Pinpoint the cell where the given text exists, returning its (X, Y) midpoint coordinate. 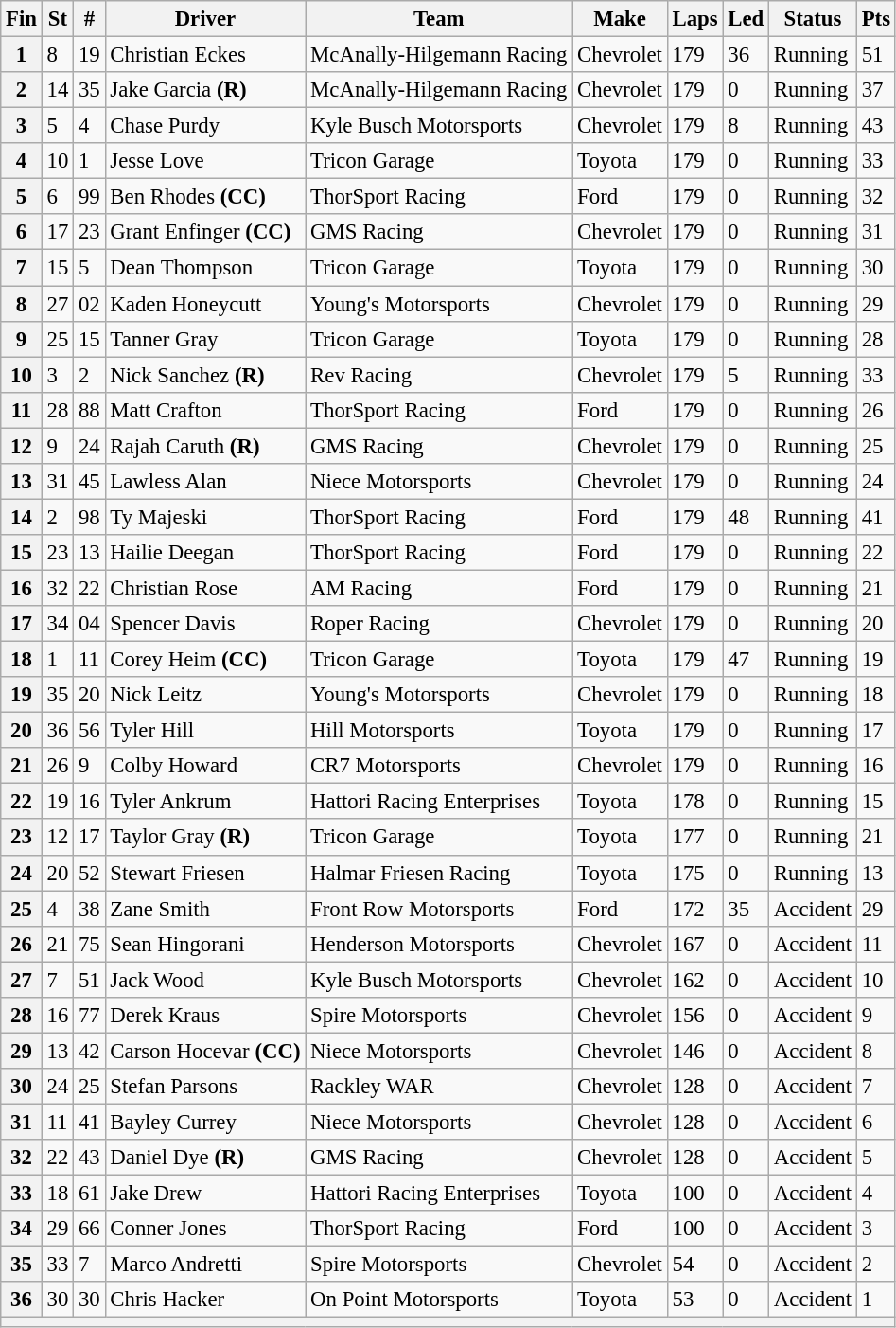
Zane Smith (205, 909)
Laps (694, 19)
# (89, 19)
Status (814, 19)
Christian Rose (205, 588)
75 (89, 944)
Stewart Friesen (205, 873)
Rackley WAR (439, 1087)
Tanner Gray (205, 339)
Christian Eckes (205, 55)
Ben Rhodes (CC) (205, 197)
175 (694, 873)
Conner Jones (205, 1229)
Colby Howard (205, 766)
Rajah Caruth (R) (205, 446)
Stefan Parsons (205, 1087)
156 (694, 1016)
42 (89, 1051)
52 (89, 873)
Grant Enfinger (CC) (205, 232)
Marco Andretti (205, 1265)
Henderson Motorsports (439, 944)
Front Row Motorsports (439, 909)
Matt Crafton (205, 410)
Nick Sanchez (R) (205, 375)
Roper Racing (439, 624)
54 (694, 1265)
98 (89, 517)
Fin (22, 19)
Dean Thompson (205, 268)
Jesse Love (205, 161)
Team (439, 19)
45 (89, 482)
AM Racing (439, 588)
Spencer Davis (205, 624)
Nick Leitz (205, 695)
Jake Drew (205, 1194)
Driver (205, 19)
Taylor Gray (R) (205, 838)
Lawless Alan (205, 482)
Corey Heim (CC) (205, 660)
162 (694, 980)
Chase Purdy (205, 126)
02 (89, 304)
56 (89, 731)
177 (694, 838)
Kaden Honeycutt (205, 304)
88 (89, 410)
Tyler Hill (205, 731)
Carson Hocevar (CC) (205, 1051)
Hill Motorsports (439, 731)
37 (876, 90)
Daniel Dye (R) (205, 1158)
Led (746, 19)
61 (89, 1194)
Rev Racing (439, 375)
Jake Garcia (R) (205, 90)
Ty Majeski (205, 517)
Jack Wood (205, 980)
172 (694, 909)
St (57, 19)
Tyler Ankrum (205, 802)
CR7 Motorsports (439, 766)
Bayley Currey (205, 1122)
178 (694, 802)
Halmar Friesen Racing (439, 873)
Sean Hingorani (205, 944)
167 (694, 944)
On Point Motorsports (439, 1300)
04 (89, 624)
Derek Kraus (205, 1016)
Make (620, 19)
53 (694, 1300)
Hailie Deegan (205, 553)
146 (694, 1051)
99 (89, 197)
77 (89, 1016)
47 (746, 660)
48 (746, 517)
66 (89, 1229)
Chris Hacker (205, 1300)
38 (89, 909)
Pts (876, 19)
